For the text-containing cell, return its midpoint in [x, y] coordinate format. 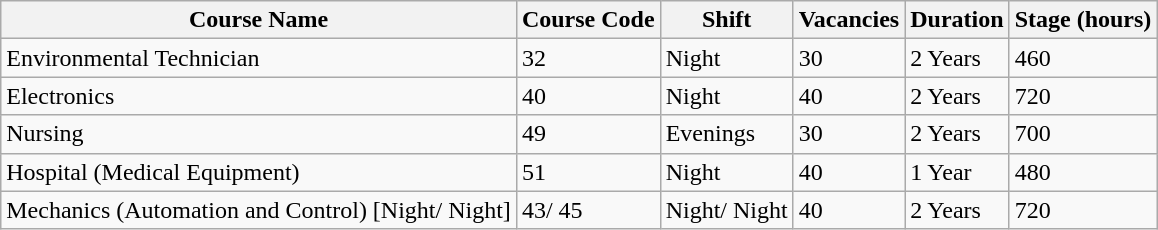
Mechanics (Automation and Control) [Night/ Night] [259, 210]
460 [1083, 58]
Electronics [259, 96]
32 [588, 58]
1 Year [957, 172]
Evenings [726, 134]
Environmental Technician [259, 58]
51 [588, 172]
49 [588, 134]
Vacancies [849, 20]
43/ 45 [588, 210]
Stage (hours) [1083, 20]
Course Name [259, 20]
700 [1083, 134]
Duration [957, 20]
Shift [726, 20]
480 [1083, 172]
Course Code [588, 20]
Hospital (Medical Equipment) [259, 172]
Night/ Night [726, 210]
Nursing [259, 134]
